Provide the (X, Y) coordinate of the cell's center where the given text is located.  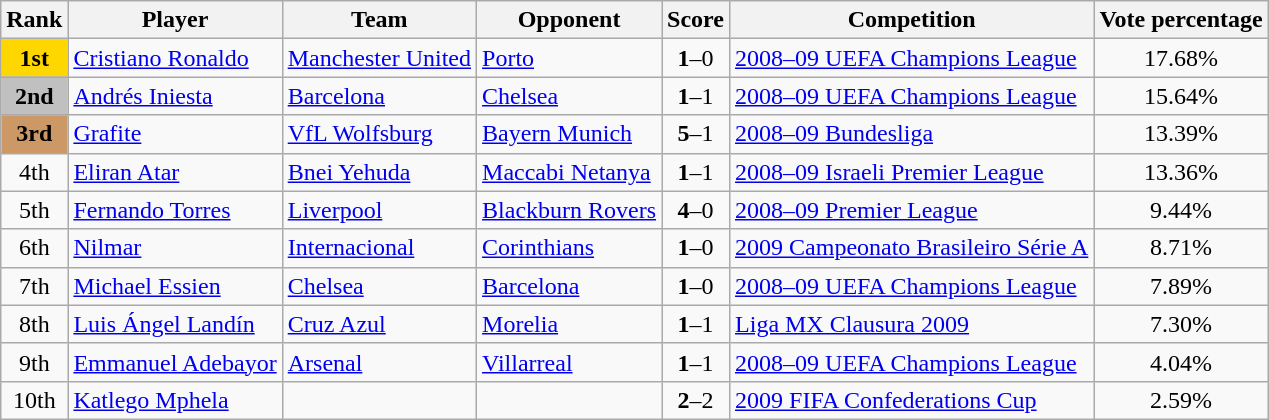
2008–09 Premier League (912, 210)
Bayern Munich (570, 134)
Grafite (175, 134)
5–1 (696, 134)
2nd (34, 96)
1st (34, 58)
13.39% (1181, 134)
Cruz Azul (379, 324)
15.64% (1181, 96)
2009 Campeonato Brasileiro Série A (912, 248)
3rd (34, 134)
2009 FIFA Confederations Cup (912, 400)
4th (34, 172)
Opponent (570, 20)
Morelia (570, 324)
7th (34, 286)
2.59% (1181, 400)
Porto (570, 58)
4–0 (696, 210)
Arsenal (379, 362)
Luis Ángel Landín (175, 324)
Katlego Mphela (175, 400)
6th (34, 248)
Nilmar (175, 248)
Liverpool (379, 210)
Villarreal (570, 362)
Rank (34, 20)
Fernando Torres (175, 210)
Manchester United (379, 58)
Corinthians (570, 248)
2–2 (696, 400)
Score (696, 20)
7.30% (1181, 324)
Competition (912, 20)
Player (175, 20)
Michael Essien (175, 286)
Andrés Iniesta (175, 96)
Team (379, 20)
VfL Wolfsburg (379, 134)
10th (34, 400)
Vote percentage (1181, 20)
2008–09 Bundesliga (912, 134)
Bnei Yehuda (379, 172)
Blackburn Rovers (570, 210)
Eliran Atar (175, 172)
Emmanuel Adebayor (175, 362)
2008–09 Israeli Premier League (912, 172)
8.71% (1181, 248)
Liga MX Clausura 2009 (912, 324)
7.89% (1181, 286)
17.68% (1181, 58)
Internacional (379, 248)
9.44% (1181, 210)
Cristiano Ronaldo (175, 58)
5th (34, 210)
13.36% (1181, 172)
9th (34, 362)
4.04% (1181, 362)
8th (34, 324)
Maccabi Netanya (570, 172)
